For the text-containing cell, return its midpoint in [x, y] coordinate format. 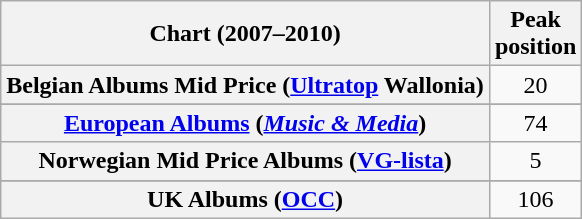
UK Albums (OCC) [246, 199]
Peakposition [535, 34]
74 [535, 123]
Chart (2007–2010) [246, 34]
106 [535, 199]
20 [535, 85]
5 [535, 161]
Belgian Albums Mid Price (Ultratop Wallonia) [246, 85]
European Albums (Music & Media) [246, 123]
Norwegian Mid Price Albums (VG-lista) [246, 161]
